Pinpoint the cell where the given text exists, returning its (x, y) midpoint coordinate. 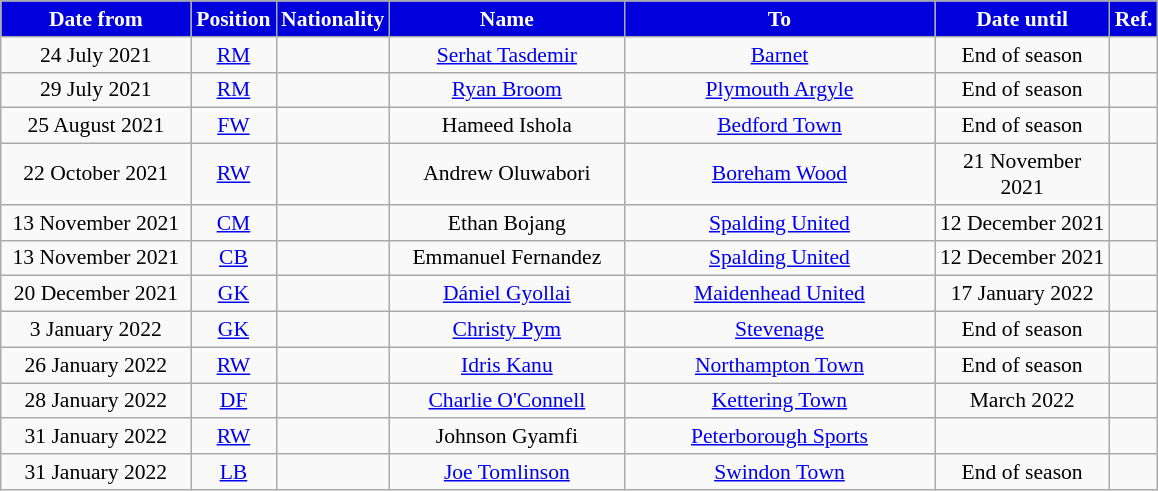
Barnet (779, 55)
DF (234, 401)
17 January 2022 (1022, 294)
Plymouth Argyle (779, 90)
28 January 2022 (96, 401)
3 January 2022 (96, 330)
Date until (1022, 19)
Maidenhead United (779, 294)
Idris Kanu (506, 365)
Kettering Town (779, 401)
Boreham Wood (779, 174)
CM (234, 223)
Date from (96, 19)
To (779, 19)
Bedford Town (779, 126)
Position (234, 19)
Dániel Gyollai (506, 294)
Northampton Town (779, 365)
Ryan Broom (506, 90)
Johnson Gyamfi (506, 437)
21 November 2021 (1022, 174)
26 January 2022 (96, 365)
Charlie O'Connell (506, 401)
FW (234, 126)
CB (234, 258)
Serhat Tasdemir (506, 55)
Andrew Oluwabori (506, 174)
March 2022 (1022, 401)
Peterborough Sports (779, 437)
22 October 2021 (96, 174)
LB (234, 472)
Joe Tomlinson (506, 472)
Name (506, 19)
20 December 2021 (96, 294)
25 August 2021 (96, 126)
Christy Pym (506, 330)
Swindon Town (779, 472)
24 July 2021 (96, 55)
Nationality (332, 19)
Hameed Ishola (506, 126)
29 July 2021 (96, 90)
Ethan Bojang (506, 223)
Stevenage (779, 330)
Emmanuel Fernandez (506, 258)
Ref. (1134, 19)
